Identify which cell holds the provided text, then report its [X, Y] central coordinate. 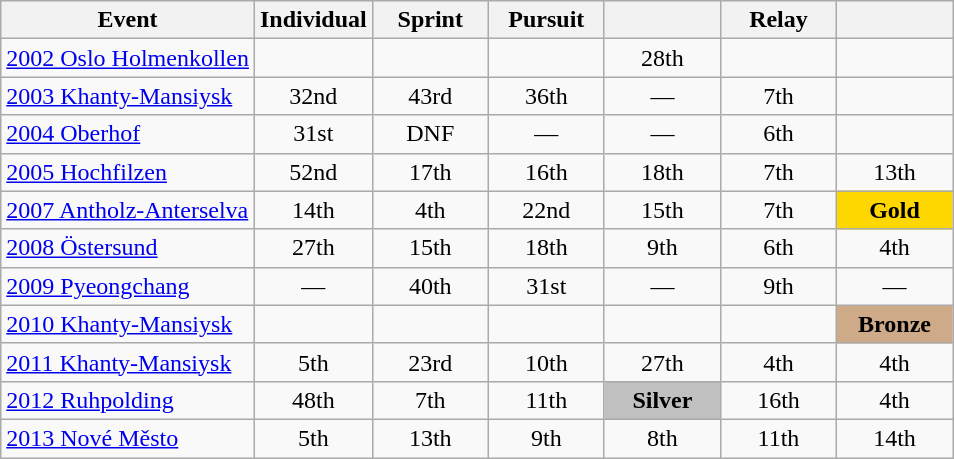
Relay [778, 20]
2010 Khanty-Mansiysk [128, 324]
32nd [313, 96]
2005 Hochfilzen [128, 172]
2009 Pyeongchang [128, 286]
23rd [430, 362]
28th [662, 58]
2002 Oslo Holmenkollen [128, 58]
Pursuit [546, 20]
40th [430, 286]
2011 Khanty-Mansiysk [128, 362]
36th [546, 96]
Event [128, 20]
8th [662, 438]
2013 Nové Město [128, 438]
Individual [313, 20]
Gold [895, 210]
2008 Östersund [128, 248]
22nd [546, 210]
Bronze [895, 324]
2012 Ruhpolding [128, 400]
48th [313, 400]
2004 Oberhof [128, 134]
Sprint [430, 20]
2003 Khanty-Mansiysk [128, 96]
2007 Antholz-Anterselva [128, 210]
10th [546, 362]
DNF [430, 134]
43rd [430, 96]
Silver [662, 400]
17th [430, 172]
52nd [313, 172]
